Capture the cell that displays the provided text and extract its [X, Y] central coordinate. 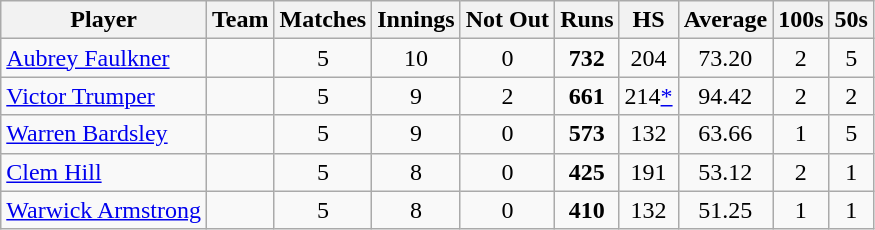
94.42 [726, 96]
53.12 [726, 172]
50s [851, 20]
204 [648, 58]
Clem Hill [104, 172]
51.25 [726, 210]
214* [648, 96]
Warwick Armstrong [104, 210]
63.66 [726, 134]
Runs [587, 20]
Average [726, 20]
Innings [416, 20]
73.20 [726, 58]
661 [587, 96]
100s [801, 20]
732 [587, 58]
10 [416, 58]
425 [587, 172]
410 [587, 210]
Victor Trumper [104, 96]
Team [241, 20]
Not Out [507, 20]
Aubrey Faulkner [104, 58]
Matches [323, 20]
Player [104, 20]
HS [648, 20]
191 [648, 172]
573 [587, 134]
Warren Bardsley [104, 134]
